Return the [x, y] coordinate for the center point of the cell that contains the specified text.  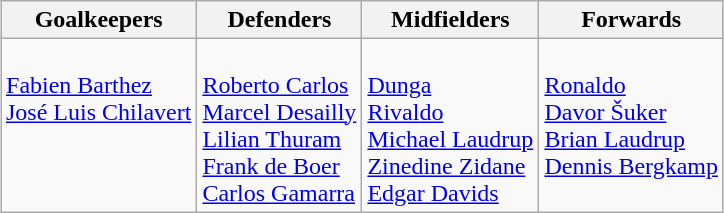
Defenders [280, 20]
Roberto Carlos Marcel Desailly Lilian Thuram Frank de Boer Carlos Gamarra [280, 126]
Dunga Rivaldo Michael Laudrup Zinedine Zidane Edgar Davids [450, 126]
Midfielders [450, 20]
Goalkeepers [98, 20]
Forwards [632, 20]
Fabien Barthez José Luis Chilavert [98, 126]
Ronaldo Davor Šuker Brian Laudrup Dennis Bergkamp [632, 126]
